Locate the cell with the specified text and output its [X, Y] center coordinate. 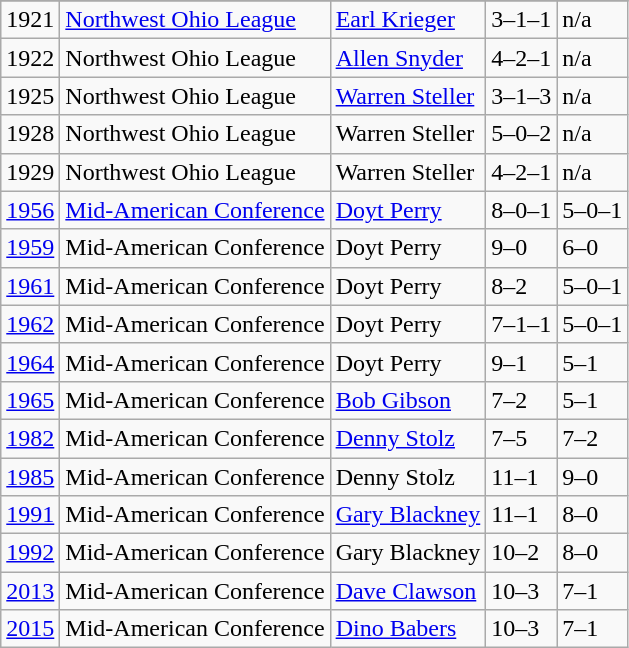
5–0–2 [522, 134]
1961 [30, 286]
9–1 [522, 362]
1991 [30, 515]
1925 [30, 96]
1965 [30, 400]
1962 [30, 324]
1992 [30, 553]
1959 [30, 248]
1929 [30, 172]
Bob Gibson [408, 400]
1982 [30, 438]
Dave Clawson [408, 591]
Allen Snyder [408, 58]
1921 [30, 20]
1956 [30, 210]
1985 [30, 477]
7–1–1 [522, 324]
6–0 [592, 248]
3–1–3 [522, 96]
8–2 [522, 286]
7–5 [522, 438]
10–2 [522, 553]
1922 [30, 58]
2013 [30, 591]
1964 [30, 362]
Dino Babers [408, 629]
3–1–1 [522, 20]
1928 [30, 134]
Earl Krieger [408, 20]
2015 [30, 629]
8–0–1 [522, 210]
